Locate the cell with the specified text and output its [x, y] center coordinate. 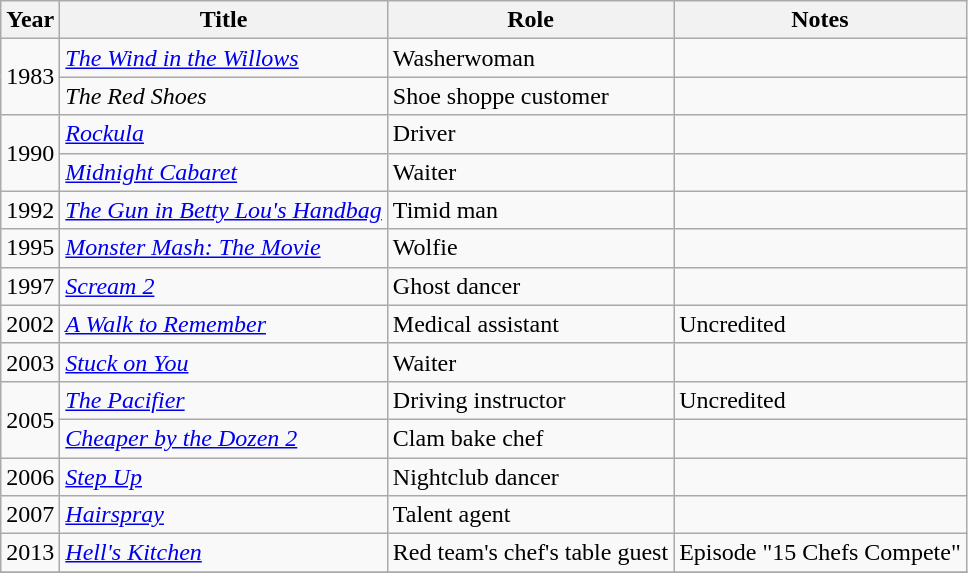
Wolfie [530, 248]
Ghost dancer [530, 286]
2007 [30, 515]
The Gun in Betty Lou's Handbag [224, 210]
2002 [30, 324]
Stuck on You [224, 362]
Midnight Cabaret [224, 172]
The Red Shoes [224, 96]
Cheaper by the Dozen 2 [224, 438]
Driving instructor [530, 400]
1990 [30, 153]
Red team's chef's table guest [530, 553]
1992 [30, 210]
Washerwoman [530, 58]
Talent agent [530, 515]
1995 [30, 248]
Medical assistant [530, 324]
Step Up [224, 477]
2003 [30, 362]
Hell's Kitchen [224, 553]
2013 [30, 553]
Hairspray [224, 515]
Timid man [530, 210]
Year [30, 20]
1983 [30, 77]
2005 [30, 419]
Title [224, 20]
Monster Mash: The Movie [224, 248]
Shoe shoppe customer [530, 96]
Nightclub dancer [530, 477]
The Wind in the Willows [224, 58]
Episode "15 Chefs Compete" [820, 553]
A Walk to Remember [224, 324]
1997 [30, 286]
The Pacifier [224, 400]
Clam bake chef [530, 438]
2006 [30, 477]
Scream 2 [224, 286]
Driver [530, 134]
Role [530, 20]
Notes [820, 20]
Rockula [224, 134]
